For the text-containing cell, return its midpoint in (x, y) coordinate format. 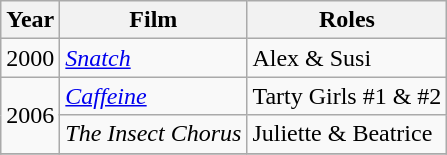
Snatch (154, 58)
Film (154, 20)
Juliette & Beatrice (347, 134)
2000 (30, 58)
Tarty Girls #1 & #2 (347, 96)
Alex & Susi (347, 58)
Roles (347, 20)
2006 (30, 115)
The Insect Chorus (154, 134)
Year (30, 20)
Caffeine (154, 96)
